Return (X, Y) of the center of cell containing provided text 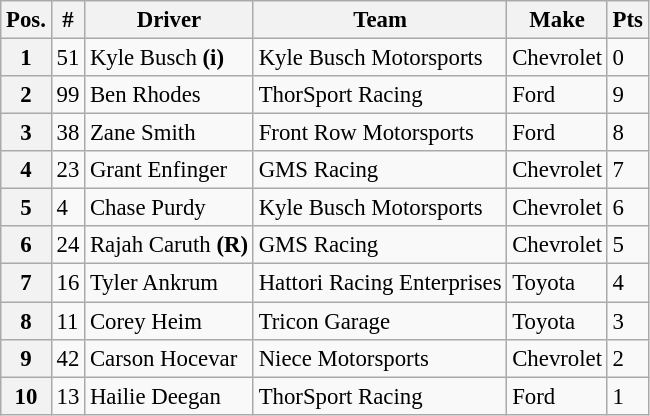
Make (557, 20)
Driver (170, 20)
Carson Hocevar (170, 358)
16 (68, 283)
Zane Smith (170, 133)
Kyle Busch (i) (170, 58)
Pos. (26, 20)
Tyler Ankrum (170, 283)
Ben Rhodes (170, 95)
Rajah Caruth (R) (170, 245)
24 (68, 245)
Front Row Motorsports (380, 133)
Corey Heim (170, 321)
13 (68, 396)
Chase Purdy (170, 208)
38 (68, 133)
Grant Enfinger (170, 170)
Pts (628, 20)
Hattori Racing Enterprises (380, 283)
42 (68, 358)
11 (68, 321)
Tricon Garage (380, 321)
99 (68, 95)
# (68, 20)
0 (628, 58)
23 (68, 170)
Niece Motorsports (380, 358)
10 (26, 396)
51 (68, 58)
Hailie Deegan (170, 396)
Team (380, 20)
